Locate the cell with the specified text and output its (x, y) center coordinate. 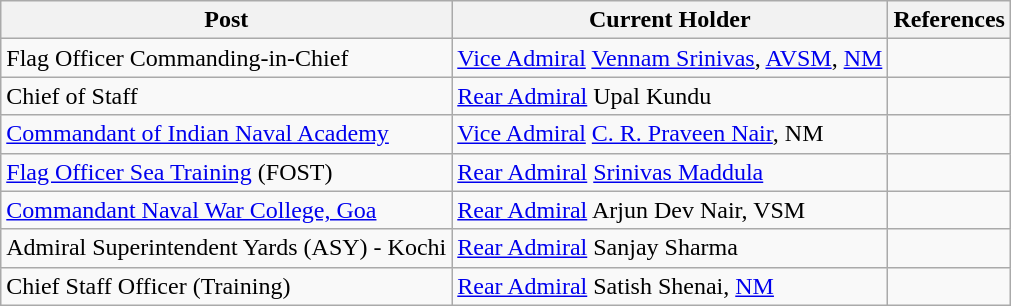
Vice Admiral C. R. Praveen Nair, NM (670, 134)
Current Holder (670, 20)
Commandant Naval War College, Goa (226, 210)
Chief Staff Officer (Training) (226, 286)
Rear Admiral Satish Shenai, NM (670, 286)
Chief of Staff (226, 96)
Vice Admiral Vennam Srinivas, AVSM, NM (670, 58)
Commandant of Indian Naval Academy (226, 134)
References (950, 20)
Flag Officer Commanding-in-Chief (226, 58)
Admiral Superintendent Yards (ASY) - Kochi (226, 248)
Rear Admiral Arjun Dev Nair, VSM (670, 210)
Rear Admiral Srinivas Maddula (670, 172)
Rear Admiral Upal Kundu (670, 96)
Flag Officer Sea Training (FOST) (226, 172)
Post (226, 20)
Rear Admiral Sanjay Sharma (670, 248)
